From the cell containing the given text, extract its center point as (X, Y) coordinate. 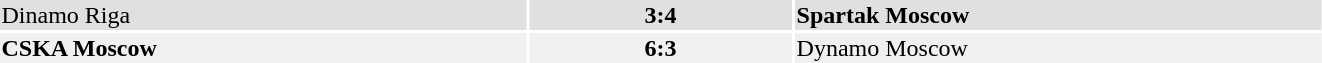
6:3 (660, 48)
CSKA Moscow (263, 48)
Spartak Moscow (1058, 15)
Dinamo Riga (263, 15)
3:4 (660, 15)
Dynamo Moscow (1058, 48)
